For the text-containing cell, return its midpoint in [X, Y] coordinate format. 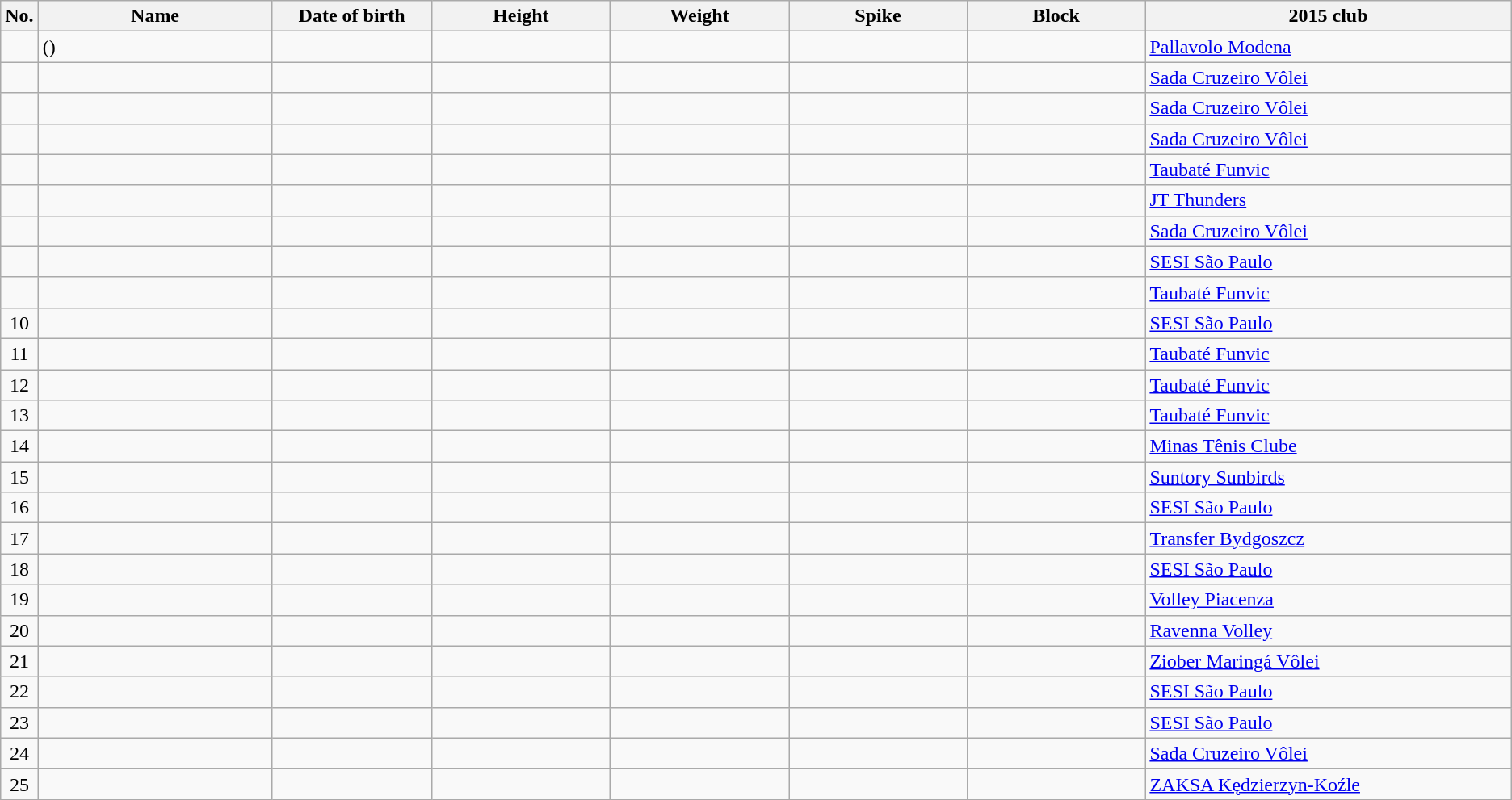
Date of birth [352, 16]
Weight [699, 16]
11 [19, 354]
Ravenna Volley [1328, 630]
25 [19, 784]
() [155, 47]
19 [19, 600]
17 [19, 538]
No. [19, 16]
14 [19, 446]
Minas Tênis Clube [1328, 446]
Name [155, 16]
ZAKSA Kędzierzyn-Koźle [1328, 784]
21 [19, 661]
13 [19, 416]
Volley Piacenza [1328, 600]
JT Thunders [1328, 200]
16 [19, 508]
22 [19, 692]
Suntory Sunbirds [1328, 477]
20 [19, 630]
Ziober Maringá Vôlei [1328, 661]
10 [19, 323]
18 [19, 569]
Transfer Bydgoszcz [1328, 538]
Block [1056, 16]
15 [19, 477]
Height [520, 16]
24 [19, 753]
Spike [879, 16]
23 [19, 723]
Pallavolo Modena [1328, 47]
12 [19, 385]
2015 club [1328, 16]
